Pinpoint the cell where the given text exists, returning its [X, Y] midpoint coordinate. 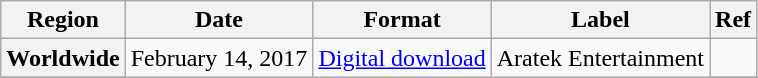
Worldwide [63, 58]
Digital download [402, 58]
February 14, 2017 [219, 58]
Aratek Entertainment [600, 58]
Format [402, 20]
Region [63, 20]
Date [219, 20]
Ref [734, 20]
Label [600, 20]
